Output the [x, y] coordinate of the center of the cell containing the given text.  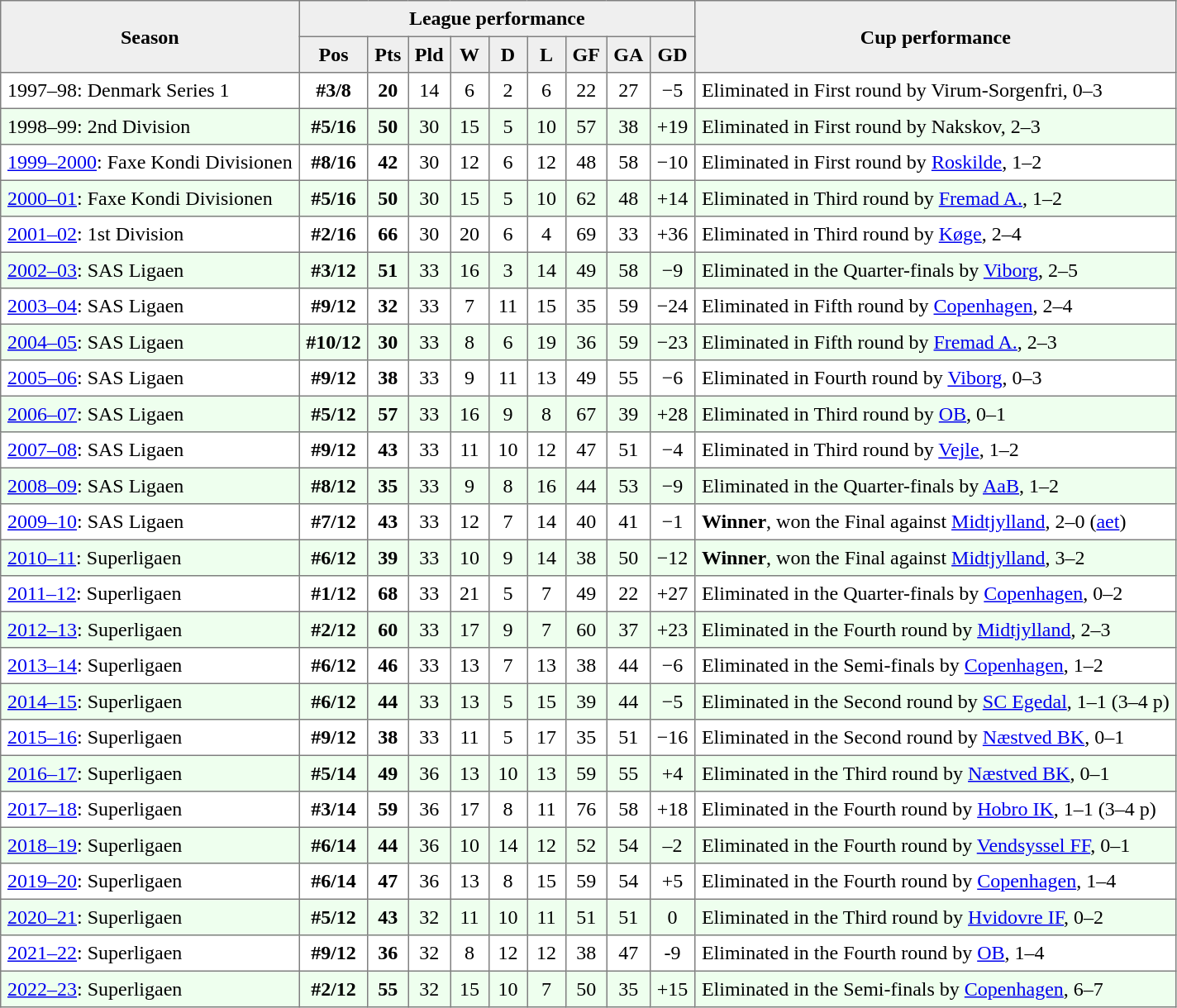
-9 [673, 953]
#1/12 [334, 594]
2012–13: Superligaen [150, 630]
Eliminated in First round by Roskilde, 1–2 [936, 163]
Eliminated in Third round by OB, 0–1 [936, 414]
2013–14: Superligaen [150, 666]
2017–18: Superligaen [150, 810]
21 [469, 594]
Eliminated in the Fourth round by Copenhagen, 1–4 [936, 882]
#5/14 [334, 773]
Eliminated in First round by Nakskov, 2–3 [936, 126]
#8/12 [334, 486]
GA [628, 55]
+15 [673, 989]
Eliminated in the Quarter-finals by Viborg, 2–5 [936, 270]
+28 [673, 414]
53 [628, 486]
2015–16: Superligaen [150, 738]
Eliminated in Third round by Fremad A., 1–2 [936, 198]
+19 [673, 126]
League performance [498, 19]
Eliminated in the Quarter-finals by Copenhagen, 0–2 [936, 594]
−4 [673, 450]
2008–09: SAS Ligaen [150, 486]
GF [586, 55]
+27 [673, 594]
2020–21: Superligaen [150, 917]
67 [586, 414]
+36 [673, 235]
2010–11: Superligaen [150, 558]
Eliminated in the Fourth round by OB, 1–4 [936, 953]
Eliminated in the Semi-finals by Copenhagen, 6–7 [936, 989]
Eliminated in the Third round by Hvidovre IF, 0–2 [936, 917]
+5 [673, 882]
2 [507, 91]
69 [586, 235]
Cup performance [936, 36]
#8/16 [334, 163]
D [507, 55]
2003–04: SAS Ligaen [150, 307]
−24 [673, 307]
Eliminated in the Quarter-finals by AaB, 1–2 [936, 486]
−12 [673, 558]
40 [586, 522]
+14 [673, 198]
62 [586, 198]
Eliminated in the Semi-finals by Copenhagen, 1–2 [936, 666]
Eliminated in Fourth round by Viborg, 0–3 [936, 378]
#3/8 [334, 91]
2001–02: 1st Division [150, 235]
2004–05: SAS Ligaen [150, 342]
L [546, 55]
0 [673, 917]
2021–22: Superligaen [150, 953]
2002–03: SAS Ligaen [150, 270]
#7/12 [334, 522]
Eliminated in First round by Virum-Sorgenfri, 0–3 [936, 91]
41 [628, 522]
Eliminated in Fifth round by Fremad A., 2–3 [936, 342]
Season [150, 36]
Eliminated in Fifth round by Copenhagen, 2–4 [936, 307]
52 [586, 845]
−16 [673, 738]
Eliminated in Third round by Vejle, 1–2 [936, 450]
2018–19: Superligaen [150, 845]
−10 [673, 163]
Eliminated in Third round by Køge, 2–4 [936, 235]
Pts [388, 55]
Eliminated in the Second round by SC Egedal, 1–1 (3–4 p) [936, 701]
27 [628, 91]
W [469, 55]
1997–98: Denmark Series 1 [150, 91]
2022–23: Superligaen [150, 989]
46 [388, 666]
66 [388, 235]
37 [628, 630]
Winner, won the Final against Midtjylland, 3–2 [936, 558]
−1 [673, 522]
2019–20: Superligaen [150, 882]
–2 [673, 845]
76 [586, 810]
Pos [334, 55]
2009–10: SAS Ligaen [150, 522]
Eliminated in the Second round by Næstved BK, 0–1 [936, 738]
Eliminated in the Fourth round by Midtjylland, 2–3 [936, 630]
3 [507, 270]
Eliminated in the Third round by Næstved BK, 0–1 [936, 773]
2016–17: Superligaen [150, 773]
−23 [673, 342]
GD [673, 55]
2005–06: SAS Ligaen [150, 378]
+23 [673, 630]
4 [546, 235]
Eliminated in the Fourth round by Hobro IK, 1–1 (3–4 p) [936, 810]
#3/12 [334, 270]
Winner, won the Final against Midtjylland, 2–0 (aet) [936, 522]
2011–12: Superligaen [150, 594]
19 [546, 342]
#10/12 [334, 342]
68 [388, 594]
#3/14 [334, 810]
42 [388, 163]
2014–15: Superligaen [150, 701]
+18 [673, 810]
#2/16 [334, 235]
1998–99: 2nd Division [150, 126]
Eliminated in the Fourth round by Vendsyssel FF, 0–1 [936, 845]
2006–07: SAS Ligaen [150, 414]
2000–01: Faxe Kondi Divisionen [150, 198]
2007–08: SAS Ligaen [150, 450]
1999–2000: Faxe Kondi Divisionen [150, 163]
Pld [430, 55]
+4 [673, 773]
